Find where the given text appears and provide that cell's center as (X, Y) coordinate. 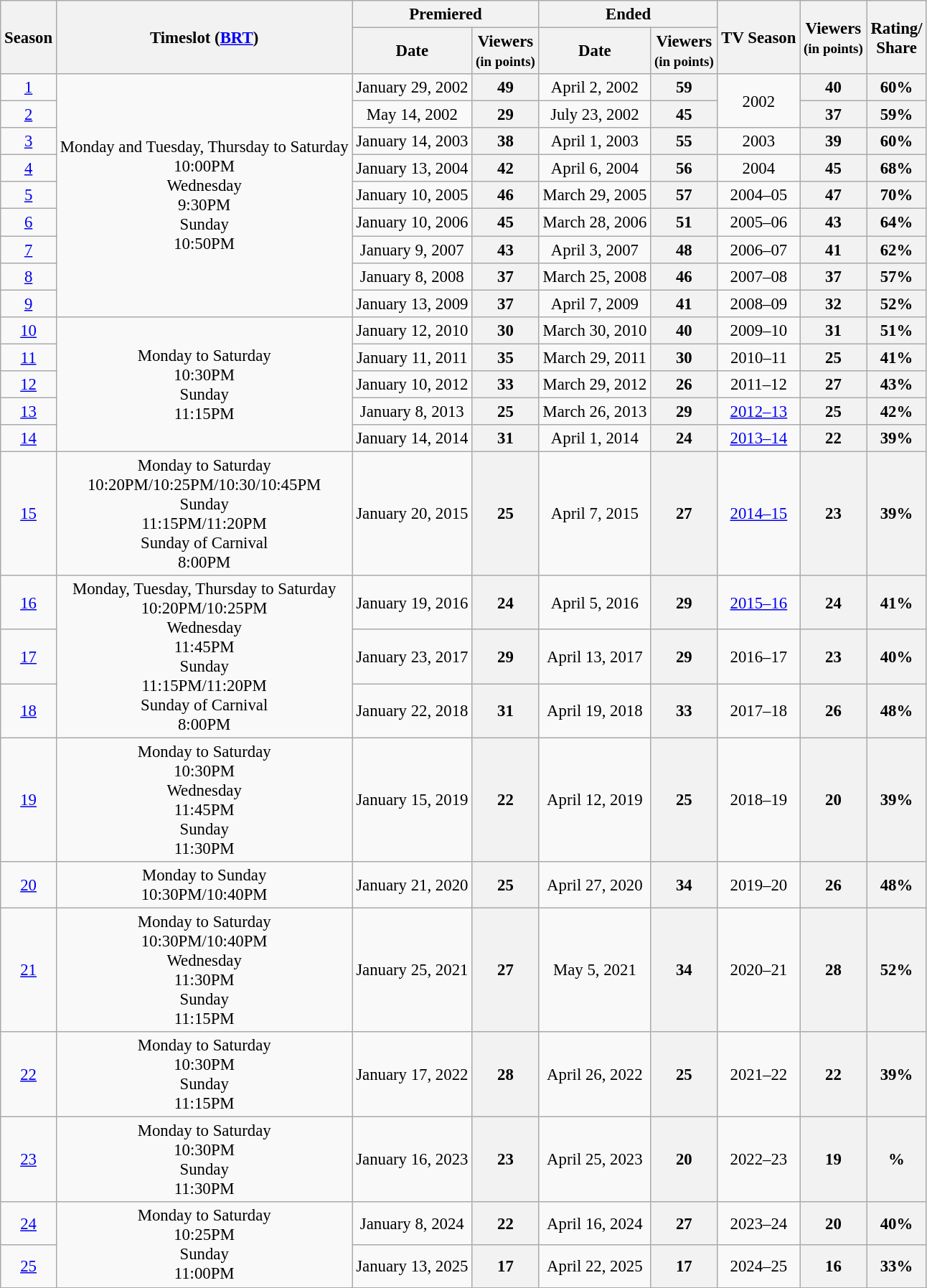
2009–10 (759, 330)
10 (29, 330)
18 (29, 711)
2015–16 (759, 603)
TV Season (759, 37)
2016–17 (759, 657)
Monday and Tuesday, Thursday to Saturday10:00PMWednesday9:30PMSunday10:50PM (204, 195)
January 10, 2012 (412, 385)
2019–20 (759, 885)
January 16, 2023 (412, 1160)
4 (29, 169)
57 (684, 196)
January 9, 2007 (412, 250)
April 16, 2024 (594, 1224)
January 11, 2011 (412, 357)
January 20, 2015 (412, 514)
8 (29, 276)
2022–23 (759, 1160)
7 (29, 250)
2007–08 (759, 276)
1 (29, 88)
January 14, 2003 (412, 141)
Monday to Sunday10:30PM/10:40PM (204, 885)
Ended (629, 14)
April 12, 2019 (594, 801)
April 5, 2016 (594, 603)
56 (684, 169)
January 25, 2021 (412, 970)
April 2, 2002 (594, 88)
2011–12 (759, 385)
April 22, 2025 (594, 1266)
15 (29, 514)
12 (29, 385)
14 (29, 438)
Monday to Saturday10:25PMSunday11:00PM (204, 1246)
6 (29, 222)
March 25, 2008 (594, 276)
Premiered (446, 14)
January 15, 2019 (412, 801)
Monday to Saturday10:30PMWednesday11:45PMSunday11:30PM (204, 801)
January 8, 2008 (412, 276)
51 (684, 222)
July 23, 2002 (594, 115)
April 1, 2003 (594, 141)
2004 (759, 169)
March 28, 2006 (594, 222)
January 17, 2022 (412, 1075)
January 21, 2020 (412, 885)
Monday to Saturday10:20PM/10:25PM/10:30/10:45PMSunday11:15PM/11:20PMSunday of Carnival8:00PM (204, 514)
April 7, 2009 (594, 304)
48 (684, 250)
3 (29, 141)
January 22, 2018 (412, 711)
Timeslot (BRT) (204, 37)
42% (897, 411)
59% (897, 115)
2005–06 (759, 222)
April 13, 2017 (594, 657)
April 6, 2004 (594, 169)
January 10, 2006 (412, 222)
January 8, 2024 (412, 1224)
% (897, 1160)
March 26, 2013 (594, 411)
April 19, 2018 (594, 711)
2 (29, 115)
January 13, 2009 (412, 304)
2003 (759, 141)
March 29, 2011 (594, 357)
April 3, 2007 (594, 250)
March 29, 2012 (594, 385)
April 26, 2022 (594, 1075)
68% (897, 169)
Rating/Share (897, 37)
January 29, 2002 (412, 88)
January 13, 2025 (412, 1266)
21 (29, 970)
Season (29, 37)
January 13, 2004 (412, 169)
62% (897, 250)
January 10, 2005 (412, 196)
70% (897, 196)
Monday, Tuesday, Thursday to Saturday10:20PM/10:25PMWednesday11:45PMSunday11:15PM/11:20PMSunday of Carnival8:00PM (204, 657)
47 (834, 196)
42 (505, 169)
57% (897, 276)
Monday to Saturday10:30PM/10:40PMWednesday11:30PMSunday11:15PM (204, 970)
2018–19 (759, 801)
2013–14 (759, 438)
April 1, 2014 (594, 438)
April 25, 2023 (594, 1160)
March 30, 2010 (594, 330)
May 14, 2002 (412, 115)
2012–13 (759, 411)
38 (505, 141)
2021–22 (759, 1075)
January 8, 2013 (412, 411)
55 (684, 141)
33% (897, 1266)
April 27, 2020 (594, 885)
51% (897, 330)
January 14, 2014 (412, 438)
2017–18 (759, 711)
13 (29, 411)
April 7, 2015 (594, 514)
2010–11 (759, 357)
2014–15 (759, 514)
49 (505, 88)
2002 (759, 100)
2006–07 (759, 250)
59 (684, 88)
5 (29, 196)
32 (834, 304)
2008–09 (759, 304)
64% (897, 222)
January 19, 2016 (412, 603)
2004–05 (759, 196)
January 23, 2017 (412, 657)
39 (834, 141)
2024–25 (759, 1266)
January 12, 2010 (412, 330)
9 (29, 304)
Monday to Saturday10:30PMSunday11:30PM (204, 1160)
35 (505, 357)
May 5, 2021 (594, 970)
2020–21 (759, 970)
11 (29, 357)
43% (897, 385)
March 29, 2005 (594, 196)
2023–24 (759, 1224)
